Locate the cell with the specified text and output its (x, y) center coordinate. 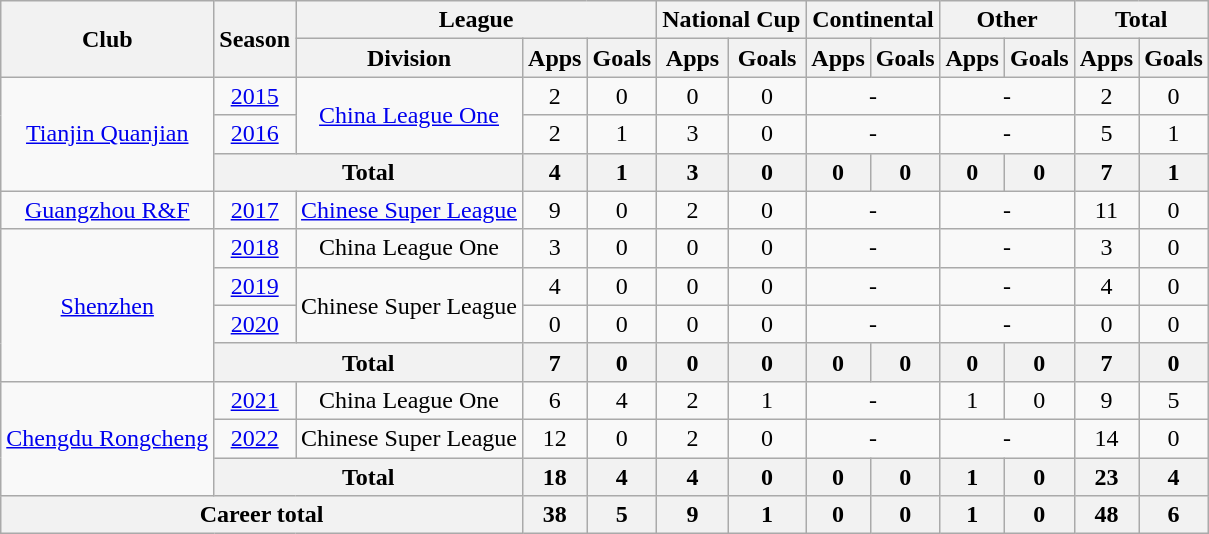
2018 (255, 248)
Season (255, 39)
2020 (255, 324)
League (476, 20)
2017 (255, 210)
23 (1106, 477)
38 (555, 515)
18 (555, 477)
2016 (255, 134)
National Cup (732, 20)
Tianjin Quanjian (108, 134)
Guangzhou R&F (108, 210)
Continental (873, 20)
Division (410, 58)
14 (1106, 438)
2019 (255, 286)
Chengdu Rongcheng (108, 438)
2022 (255, 438)
12 (555, 438)
Shenzhen (108, 305)
48 (1106, 515)
Career total (262, 515)
2015 (255, 96)
11 (1106, 210)
2021 (255, 400)
Other (1007, 20)
Club (108, 39)
